Detect which cell encompasses the target text, then output its (X, Y) center coordinate. 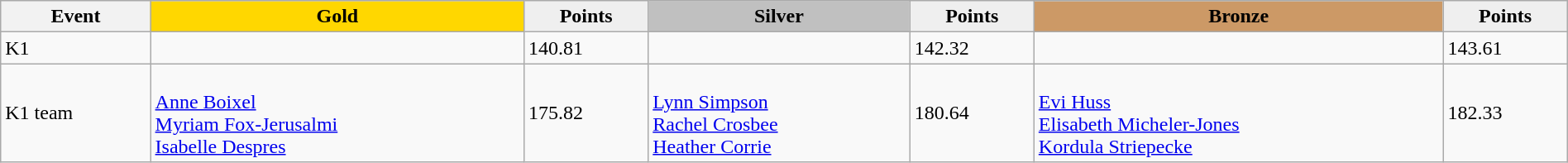
Gold (337, 17)
182.33 (1505, 113)
K1 (76, 48)
Anne BoixelMyriam Fox-JerusalmiIsabelle Despres (337, 113)
180.64 (972, 113)
K1 team (76, 113)
142.32 (972, 48)
140.81 (586, 48)
Silver (779, 17)
Bronze (1239, 17)
Lynn SimpsonRachel CrosbeeHeather Corrie (779, 113)
143.61 (1505, 48)
175.82 (586, 113)
Event (76, 17)
Evi HussElisabeth Micheler-JonesKordula Striepecke (1239, 113)
